Locate the cell with the specified text and output its (X, Y) center coordinate. 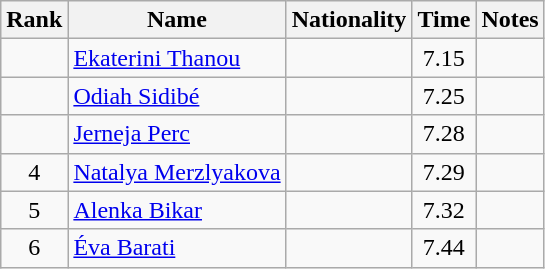
Name (177, 20)
Nationality (349, 20)
7.25 (444, 96)
Odiah Sidibé (177, 96)
Ekaterini Thanou (177, 58)
7.32 (444, 210)
7.15 (444, 58)
Time (444, 20)
5 (34, 210)
4 (34, 172)
7.28 (444, 134)
7.44 (444, 248)
Jerneja Perc (177, 134)
6 (34, 248)
Alenka Bikar (177, 210)
Éva Barati (177, 248)
Natalya Merzlyakova (177, 172)
Rank (34, 20)
Notes (510, 20)
7.29 (444, 172)
